Capture the cell that displays the provided text and extract its [X, Y] central coordinate. 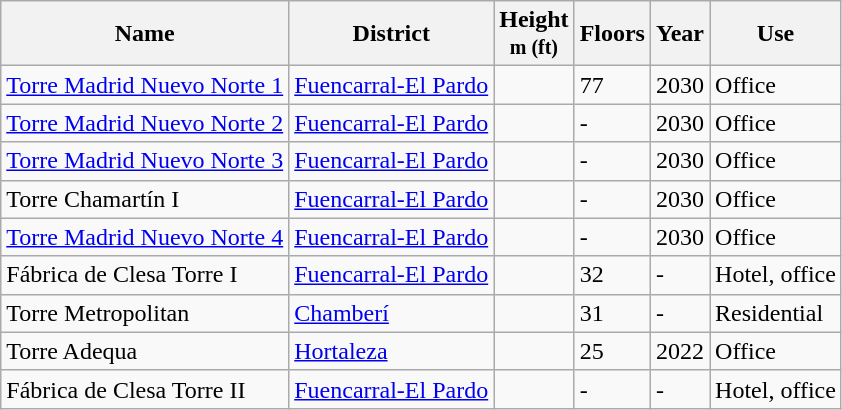
Fábrica de Clesa Torre II [145, 389]
Torre Adequa [145, 351]
Hortaleza [392, 351]
Fábrica de Clesa Torre I [145, 275]
Residential [776, 313]
Chamberí [392, 313]
Torre Madrid Nuevo Norte 3 [145, 161]
Torre Madrid Nuevo Norte 4 [145, 237]
Torre Chamartín I [145, 199]
2022 [680, 351]
Floors [612, 34]
Heightm (ft) [534, 34]
Torre Metropolitan [145, 313]
31 [612, 313]
Name [145, 34]
Torre Madrid Nuevo Norte 2 [145, 123]
District [392, 34]
77 [612, 85]
25 [612, 351]
Use [776, 34]
Torre Madrid Nuevo Norte 1 [145, 85]
Year [680, 34]
32 [612, 275]
